Detect which cell encompasses the target text, then output its [X, Y] center coordinate. 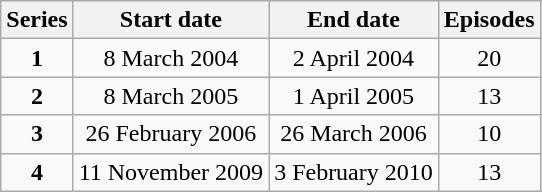
8 March 2005 [170, 96]
Start date [170, 20]
20 [489, 58]
3 February 2010 [354, 172]
4 [37, 172]
11 November 2009 [170, 172]
8 March 2004 [170, 58]
3 [37, 134]
Series [37, 20]
1 [37, 58]
26 February 2006 [170, 134]
10 [489, 134]
End date [354, 20]
26 March 2006 [354, 134]
2 April 2004 [354, 58]
1 April 2005 [354, 96]
2 [37, 96]
Episodes [489, 20]
